Pinpoint the cell where the given text exists, returning its (X, Y) midpoint coordinate. 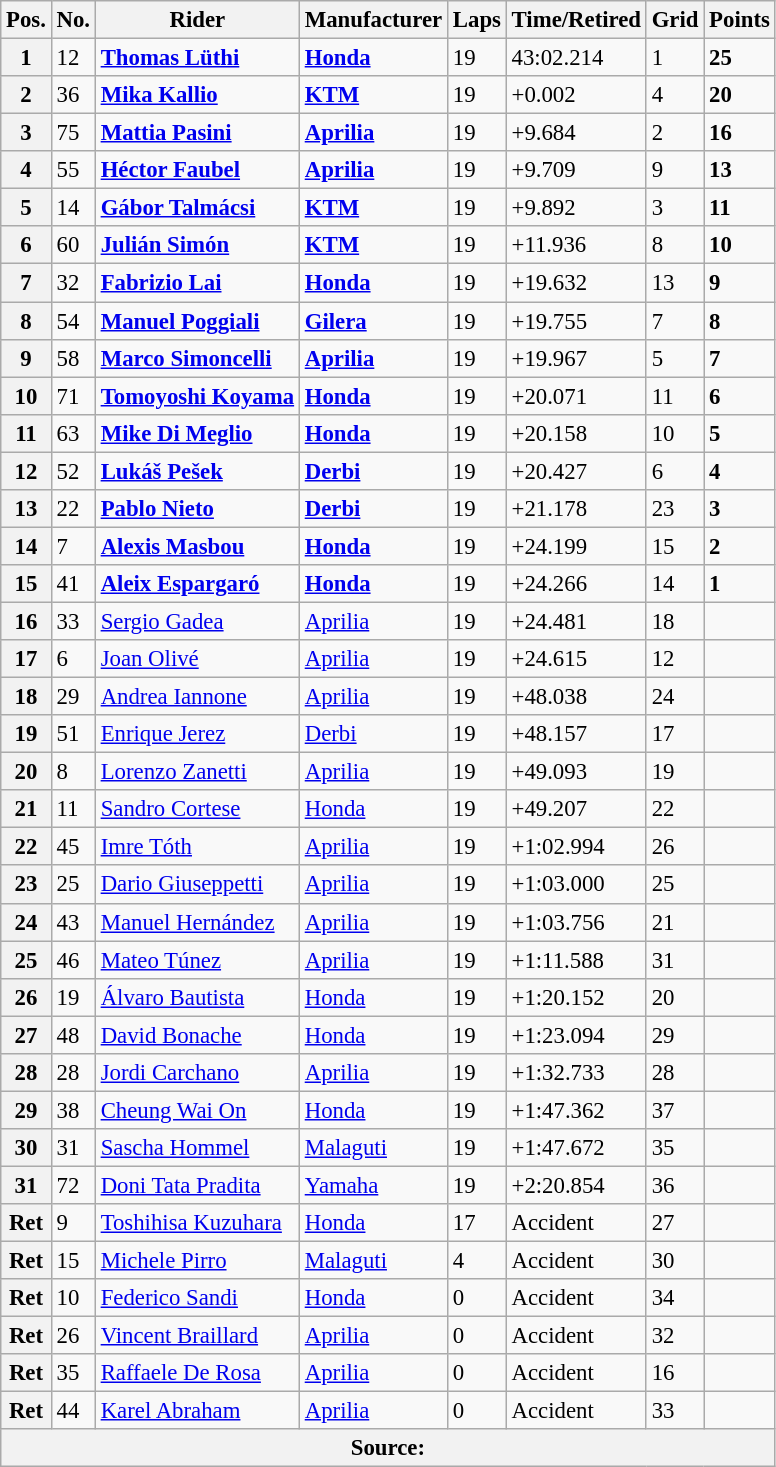
+9.892 (576, 208)
Federico Sandi (197, 1298)
75 (73, 133)
Lorenzo Zanetti (197, 772)
Grid (674, 20)
Manuel Poggiali (197, 321)
Imre Tóth (197, 847)
+48.157 (576, 734)
34 (674, 1298)
+24.481 (576, 621)
Manufacturer (373, 20)
+1:32.733 (576, 1073)
Jordi Carchano (197, 1073)
54 (73, 321)
+21.178 (576, 509)
43 (73, 922)
Points (740, 20)
+1:11.588 (576, 960)
Álvaro Bautista (197, 997)
55 (73, 170)
+9.684 (576, 133)
Gábor Talmácsi (197, 208)
+20.158 (576, 433)
Aleix Espargaró (197, 584)
Vincent Braillard (197, 1336)
Laps (478, 20)
46 (73, 960)
Pablo Nieto (197, 509)
+1:47.362 (576, 1110)
Cheung Wai On (197, 1110)
+1:02.994 (576, 847)
Lukáš Pešek (197, 471)
Mattia Pasini (197, 133)
Alexis Masbou (197, 546)
38 (73, 1110)
Pos. (26, 20)
+24.199 (576, 546)
Andrea Iannone (197, 697)
52 (73, 471)
Toshihisa Kuzuhara (197, 1223)
+11.936 (576, 245)
Yamaha (373, 1185)
+1:23.094 (576, 1035)
+24.266 (576, 584)
+1:03.756 (576, 922)
41 (73, 584)
Mika Kallio (197, 95)
Tomoyoshi Koyama (197, 396)
Fabrizio Lai (197, 283)
Héctor Faubel (197, 170)
Rider (197, 20)
Manuel Hernández (197, 922)
+24.615 (576, 659)
+0.002 (576, 95)
Marco Simoncelli (197, 358)
+19.755 (576, 321)
Gilera (373, 321)
Time/Retired (576, 20)
Thomas Lüthi (197, 58)
Mateo Túnez (197, 960)
Sergio Gadea (197, 621)
Dario Giuseppetti (197, 885)
Enrique Jerez (197, 734)
+20.427 (576, 471)
Raffaele De Rosa (197, 1373)
Michele Pirro (197, 1261)
45 (73, 847)
No. (73, 20)
51 (73, 734)
60 (73, 245)
Doni Tata Pradita (197, 1185)
+1:47.672 (576, 1148)
+1:20.152 (576, 997)
71 (73, 396)
+19.967 (576, 358)
+20.071 (576, 396)
Karel Abraham (197, 1411)
48 (73, 1035)
63 (73, 433)
72 (73, 1185)
37 (674, 1110)
Joan Olivé (197, 659)
Julián Simón (197, 245)
+2:20.854 (576, 1185)
David Bonache (197, 1035)
+48.038 (576, 697)
+9.709 (576, 170)
+1:03.000 (576, 885)
Sascha Hommel (197, 1148)
+49.207 (576, 809)
+19.632 (576, 283)
44 (73, 1411)
Mike Di Meglio (197, 433)
58 (73, 358)
43:02.214 (576, 58)
Sandro Cortese (197, 809)
+49.093 (576, 772)
